Detect which cell encompasses the target text, then output its (X, Y) center coordinate. 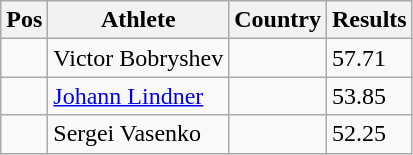
Victor Bobryshev (138, 58)
Results (369, 20)
Country (278, 20)
Sergei Vasenko (138, 134)
Johann Lindner (138, 96)
53.85 (369, 96)
Pos (24, 20)
Athlete (138, 20)
57.71 (369, 58)
52.25 (369, 134)
